Search for the cell housing the specified text and yield its [x, y] center coordinate. 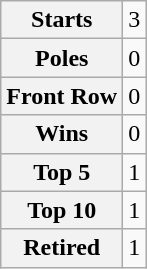
Starts [62, 20]
Poles [62, 58]
Front Row [62, 96]
Top 10 [62, 210]
3 [134, 20]
Retired [62, 248]
Wins [62, 134]
Top 5 [62, 172]
